Extract the (X, Y) coordinate from the center of the cell holding the provided text.  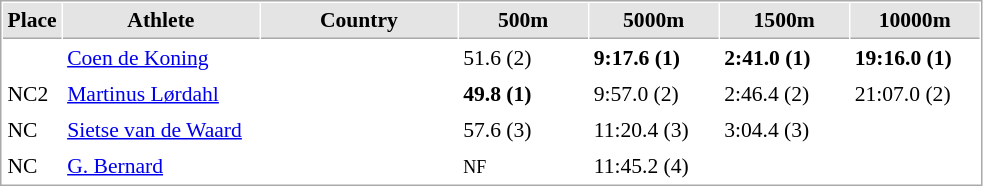
2:41.0 (1) (784, 57)
19:16.0 (1) (914, 57)
NF (524, 165)
1500m (784, 21)
Place (32, 21)
Martinus Lørdahl (161, 93)
11:45.2 (4) (654, 165)
9:17.6 (1) (654, 57)
2:46.4 (2) (784, 93)
Sietse van de Waard (161, 129)
9:57.0 (2) (654, 93)
G. Bernard (161, 165)
Athlete (161, 21)
10000m (914, 21)
21:07.0 (2) (914, 93)
NC2 (32, 93)
51.6 (2) (524, 57)
49.8 (1) (524, 93)
5000m (654, 21)
11:20.4 (3) (654, 129)
500m (524, 21)
Coen de Koning (161, 57)
Country (359, 21)
3:04.4 (3) (784, 129)
57.6 (3) (524, 129)
